Capture the cell that displays the provided text and extract its (X, Y) central coordinate. 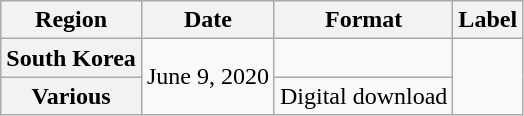
Date (208, 20)
Digital download (363, 96)
June 9, 2020 (208, 77)
Region (72, 20)
Label (488, 20)
South Korea (72, 58)
Various (72, 96)
Format (363, 20)
